Detect which cell encompasses the target text, then output its (x, y) center coordinate. 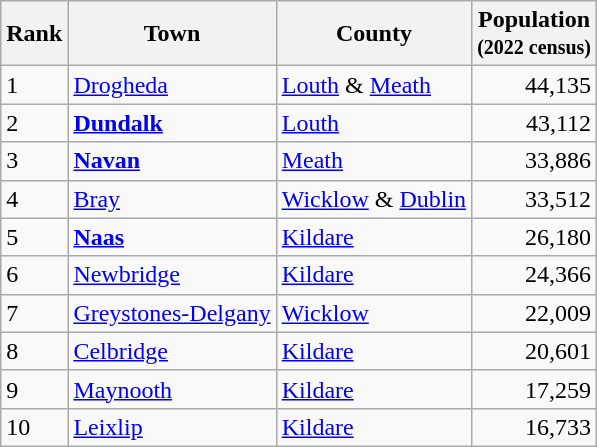
Population(2022 census) (534, 34)
43,112 (534, 123)
5 (34, 237)
9 (34, 389)
33,886 (534, 161)
7 (34, 313)
Leixlip (172, 427)
Louth & Meath (374, 85)
22,009 (534, 313)
Newbridge (172, 275)
3 (34, 161)
Dundalk (172, 123)
Louth (374, 123)
Wicklow (374, 313)
Maynooth (172, 389)
Celbridge (172, 351)
Meath (374, 161)
Drogheda (172, 85)
Navan (172, 161)
2 (34, 123)
16,733 (534, 427)
44,135 (534, 85)
Greystones-Delgany (172, 313)
8 (34, 351)
10 (34, 427)
Wicklow & Dublin (374, 199)
Rank (34, 34)
24,366 (534, 275)
1 (34, 85)
Bray (172, 199)
4 (34, 199)
26,180 (534, 237)
Naas (172, 237)
Town (172, 34)
County (374, 34)
20,601 (534, 351)
6 (34, 275)
33,512 (534, 199)
17,259 (534, 389)
